Search for the cell housing the specified text and yield its (x, y) center coordinate. 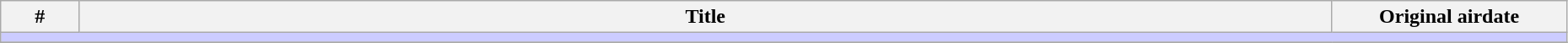
Title (705, 17)
Original airdate (1449, 17)
# (40, 17)
